Detect which cell encompasses the target text, then output its (x, y) center coordinate. 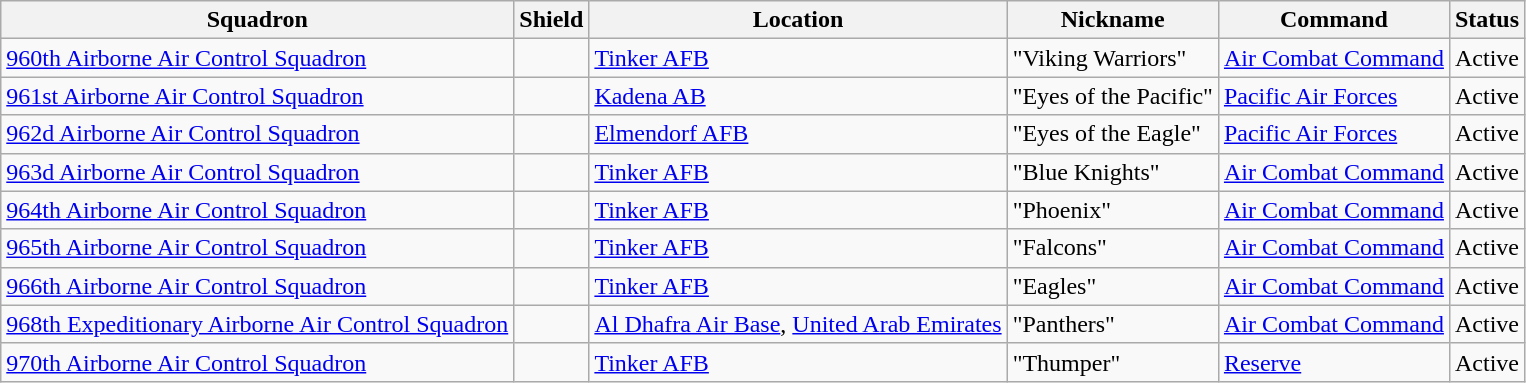
Location (798, 20)
"Blue Knights" (1112, 172)
961st Airborne Air Control Squadron (258, 96)
Squadron (258, 20)
963d Airborne Air Control Squadron (258, 172)
"Phoenix" (1112, 210)
"Thumper" (1112, 362)
962d Airborne Air Control Squadron (258, 134)
"Eyes of the Pacific" (1112, 96)
Al Dhafra Air Base, United Arab Emirates (798, 324)
Shield (552, 20)
"Eagles" (1112, 286)
968th Expeditionary Airborne Air Control Squadron (258, 324)
Nickname (1112, 20)
Elmendorf AFB (798, 134)
"Falcons" (1112, 248)
Status (1486, 20)
960th Airborne Air Control Squadron (258, 58)
"Eyes of the Eagle" (1112, 134)
Kadena AB (798, 96)
"Panthers" (1112, 324)
966th Airborne Air Control Squadron (258, 286)
964th Airborne Air Control Squadron (258, 210)
970th Airborne Air Control Squadron (258, 362)
965th Airborne Air Control Squadron (258, 248)
Reserve (1334, 362)
"Viking Warriors" (1112, 58)
Command (1334, 20)
